Provide the [X, Y] coordinate of the cell's center where the given text is located.  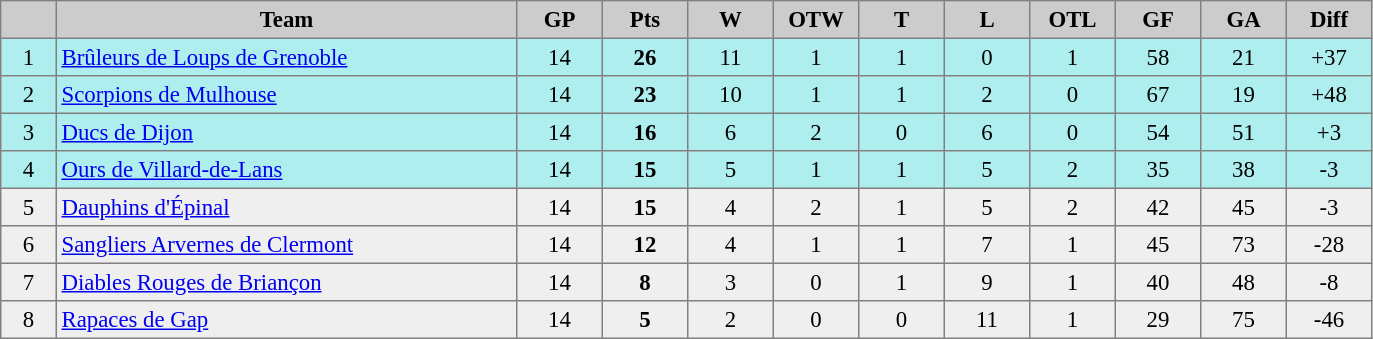
48 [1244, 282]
+37 [1329, 57]
Sangliers Arvernes de Clermont [286, 245]
Ducs de Dijon [286, 132]
10 [731, 95]
Ours de Villard-de-Lans [286, 170]
12 [645, 245]
Dauphins d'Épinal [286, 207]
T [902, 20]
+48 [1329, 95]
51 [1244, 132]
29 [1158, 320]
26 [645, 57]
GA [1244, 20]
35 [1158, 170]
GP [560, 20]
54 [1158, 132]
-46 [1329, 320]
67 [1158, 95]
23 [645, 95]
Pts [645, 20]
+3 [1329, 132]
W [731, 20]
73 [1244, 245]
-28 [1329, 245]
Scorpions de Mulhouse [286, 95]
9 [987, 282]
40 [1158, 282]
21 [1244, 57]
42 [1158, 207]
Rapaces de Gap [286, 320]
GF [1158, 20]
58 [1158, 57]
Brûleurs de Loups de Grenoble [286, 57]
Diables Rouges de Briançon [286, 282]
OTW [816, 20]
38 [1244, 170]
-8 [1329, 282]
L [987, 20]
OTL [1073, 20]
16 [645, 132]
Team [286, 20]
Diff [1329, 20]
19 [1244, 95]
75 [1244, 320]
